Determine the [x, y] coordinate at the center of the cell enclosing the given text.  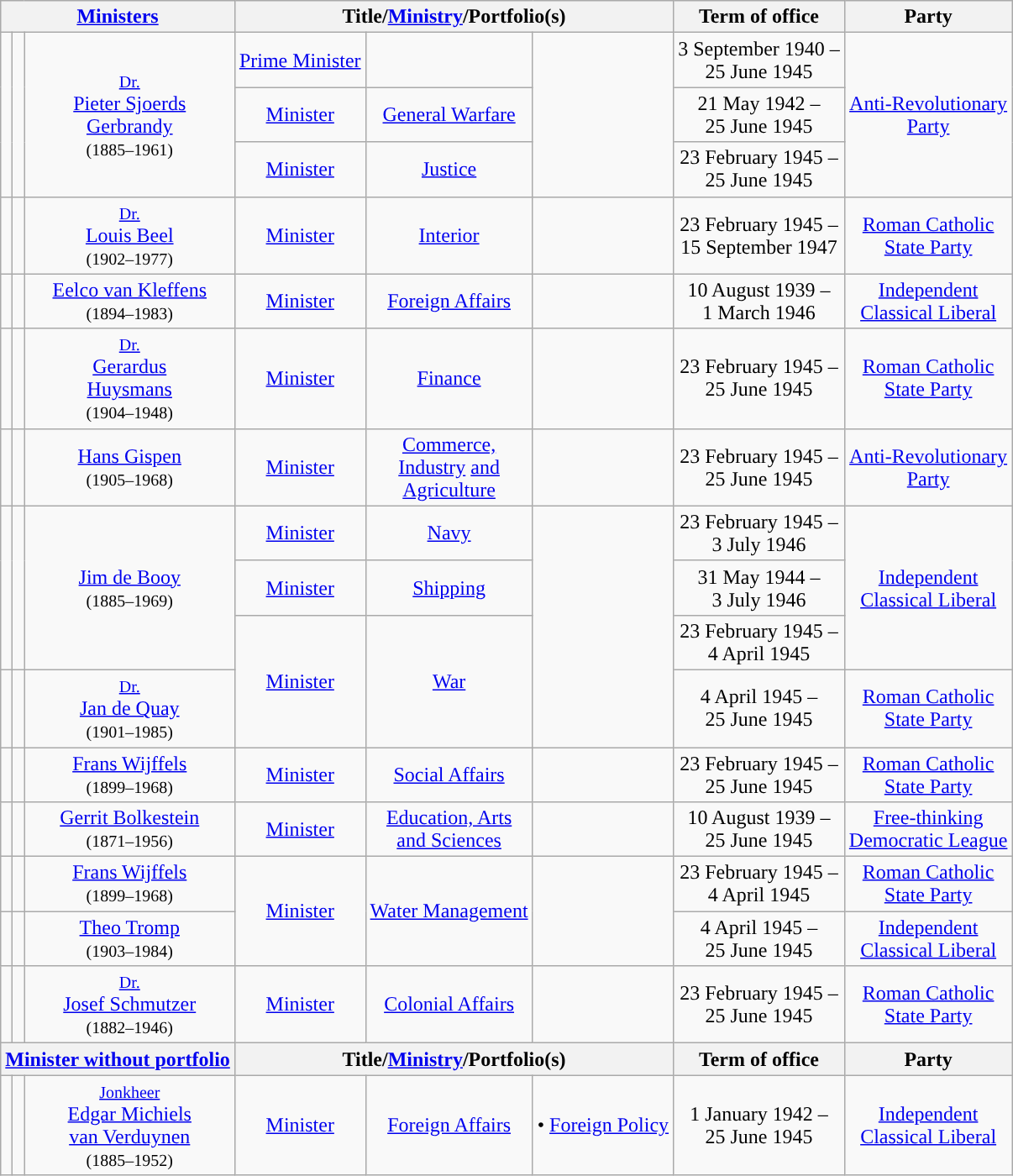
21 May 1942 – 25 June 1945 [759, 114]
Theo Tromp (1903–1984) [129, 939]
Gerrit Bolkestein (1871–1956) [129, 830]
Interior [449, 235]
10 August 1939 – 1 March 1946 [759, 301]
Dr. Pieter Sjoerds Gerbrandy (1885–1961) [129, 114]
Shipping [449, 588]
Minister without portfolio [118, 1059]
Finance [449, 378]
Social Affairs [449, 774]
Dr. Jan de Quay (1901–1985) [129, 708]
3 September 1940 – 25 June 1945 [759, 60]
Colonial Affairs [449, 1005]
• Foreign Policy [603, 1126]
Navy [449, 533]
Jim de Booy (1885–1969) [129, 588]
Water Management [449, 911]
Justice [449, 170]
31 May 1944 – 3 July 1946 [759, 588]
10 August 1939 – 25 June 1945 [759, 830]
General Warfare [449, 114]
23 February 1945 – 3 July 1946 [759, 533]
23 February 1945 – 15 September 1947 [759, 235]
Free-thinking Democratic League [928, 830]
War [449, 680]
Commerce, Industry and Agriculture [449, 467]
1 January 1942 – 25 June 1945 [759, 1126]
Jonkheer Edgar Michiels van Verduynen (1885–1952) [129, 1126]
Ministers [118, 17]
Education, Arts and Sciences [449, 830]
Eelco van Kleffens (1894–1983) [129, 301]
Dr. Josef Schmutzer (1882–1946) [129, 1005]
Dr. Gerardus Huysmans (1904–1948) [129, 378]
Dr. Louis Beel (1902–1977) [129, 235]
Prime Minister [300, 60]
Hans Gispen (1905–1968) [129, 467]
